Search for the cell housing the specified text and yield its [X, Y] center coordinate. 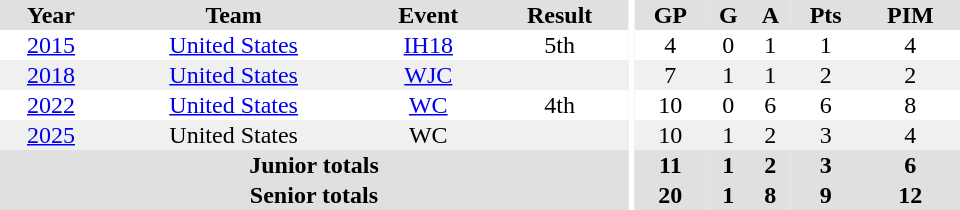
Result [560, 15]
GP [670, 15]
12 [910, 195]
Year [51, 15]
2018 [51, 75]
PIM [910, 15]
2025 [51, 135]
Team [234, 15]
2015 [51, 45]
2022 [51, 105]
A [770, 15]
9 [826, 195]
G [728, 15]
4th [560, 105]
7 [670, 75]
WJC [428, 75]
Junior totals [314, 165]
11 [670, 165]
Senior totals [314, 195]
Pts [826, 15]
Event [428, 15]
5th [560, 45]
20 [670, 195]
IH18 [428, 45]
